Return (X, Y) of the center of cell containing provided text 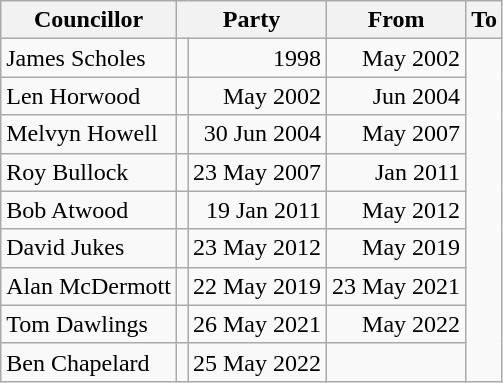
May 2019 (396, 248)
May 2012 (396, 210)
23 May 2007 (258, 172)
David Jukes (89, 248)
Jan 2011 (396, 172)
30 Jun 2004 (258, 134)
22 May 2019 (258, 286)
Alan McDermott (89, 286)
Tom Dawlings (89, 324)
Roy Bullock (89, 172)
Party (251, 20)
19 Jan 2011 (258, 210)
25 May 2022 (258, 362)
Len Horwood (89, 96)
James Scholes (89, 58)
1998 (258, 58)
From (396, 20)
Melvyn Howell (89, 134)
23 May 2021 (396, 286)
Ben Chapelard (89, 362)
May 2007 (396, 134)
26 May 2021 (258, 324)
May 2022 (396, 324)
To (484, 20)
Jun 2004 (396, 96)
Bob Atwood (89, 210)
Councillor (89, 20)
23 May 2012 (258, 248)
